Provide the [x, y] coordinate of the cell's center where the given text is located.  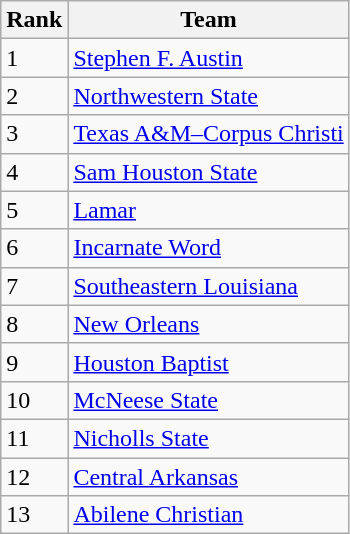
Abilene Christian [208, 515]
8 [34, 324]
McNeese State [208, 400]
4 [34, 172]
13 [34, 515]
Incarnate Word [208, 248]
New Orleans [208, 324]
Team [208, 20]
Southeastern Louisiana [208, 286]
Central Arkansas [208, 477]
Stephen F. Austin [208, 58]
6 [34, 248]
Rank [34, 20]
9 [34, 362]
7 [34, 286]
Lamar [208, 210]
Texas A&M–Corpus Christi [208, 134]
2 [34, 96]
Northwestern State [208, 96]
Nicholls State [208, 438]
5 [34, 210]
Sam Houston State [208, 172]
10 [34, 400]
Houston Baptist [208, 362]
11 [34, 438]
3 [34, 134]
1 [34, 58]
12 [34, 477]
